Output the (x, y) coordinate of the center of the cell containing the given text.  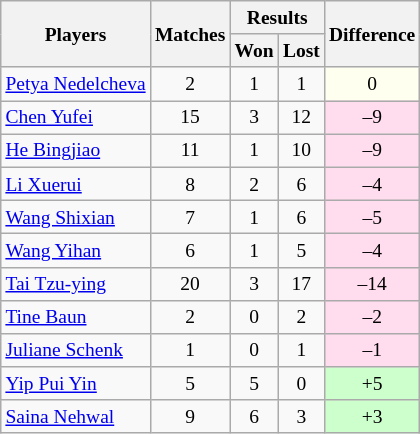
Results (277, 18)
+5 (372, 384)
+3 (372, 416)
12 (301, 118)
Won (254, 50)
10 (301, 150)
Difference (372, 34)
15 (190, 118)
Yip Pui Yin (76, 384)
Tai Tzu-ying (76, 284)
11 (190, 150)
Wang Shixian (76, 216)
Saina Nehwal (76, 416)
Tine Baun (76, 316)
–14 (372, 284)
8 (190, 184)
Wang Yihan (76, 250)
Players (76, 34)
–2 (372, 316)
–5 (372, 216)
Chen Yufei (76, 118)
Lost (301, 50)
He Bingjiao (76, 150)
Matches (190, 34)
Petya Nedelcheva (76, 84)
Li Xuerui (76, 184)
17 (301, 284)
20 (190, 284)
9 (190, 416)
7 (190, 216)
–1 (372, 350)
Juliane Schenk (76, 350)
